Capture the cell that displays the provided text and extract its [x, y] central coordinate. 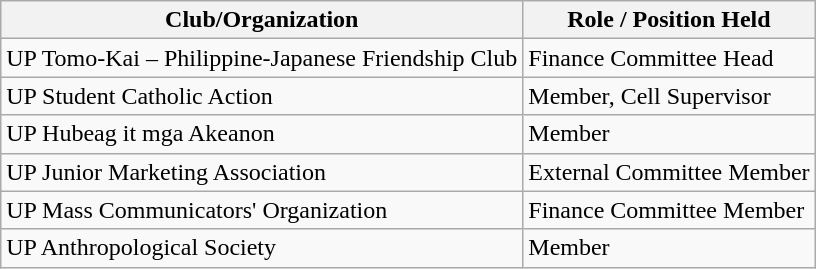
Member, Cell Supervisor [669, 96]
UP Student Catholic Action [262, 96]
Role / Position Held [669, 20]
Finance Committee Member [669, 210]
External Committee Member [669, 172]
Club/Organization [262, 20]
UP Junior Marketing Association [262, 172]
UP Tomo-Kai – Philippine-Japanese Friendship Club [262, 58]
Finance Committee Head [669, 58]
UP Mass Communicators' Organization [262, 210]
UP Anthropological Society [262, 248]
UP Hubeag it mga Akeanon [262, 134]
